Search for the cell housing the specified text and yield its [X, Y] center coordinate. 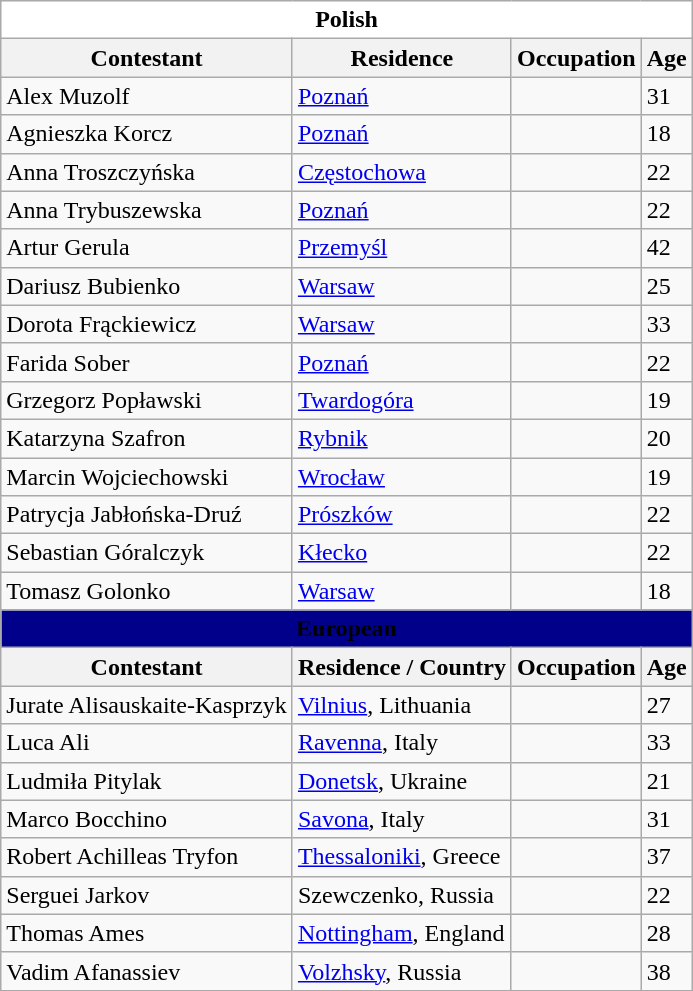
27 [666, 705]
28 [666, 933]
Jurate Alisauskaite-Kasprzyk [147, 705]
Robert Achilleas Tryfon [147, 857]
Agnieszka Korcz [147, 134]
20 [666, 438]
25 [666, 286]
Marcin Wojciechowski [147, 477]
37 [666, 857]
Thessaloniki, Greece [402, 857]
Alex Muzolf [147, 96]
21 [666, 781]
Nottingham, England [402, 933]
Luca Ali [147, 743]
Rybnik [402, 438]
Wrocław [402, 477]
Grzegorz Popławski [147, 400]
Patrycja Jabłońska-Druź [147, 515]
Dariusz Bubienko [147, 286]
Savona, Italy [402, 819]
Prószków [402, 515]
Przemyśl [402, 248]
Serguei Jarkov [147, 895]
Tomasz Golonko [147, 591]
Anna Troszczyńska [147, 172]
Farida Sober [147, 362]
42 [666, 248]
Twardogóra [402, 400]
Katarzyna Szafron [147, 438]
Ravenna, Italy [402, 743]
Anna Trybuszewska [147, 210]
Residence [402, 58]
Dorota Frąckiewicz [147, 324]
Sebastian Góralczyk [147, 553]
Residence / Country [402, 667]
Vadim Afanassiev [147, 971]
Thomas Ames [147, 933]
38 [666, 971]
Częstochowa [402, 172]
Ludmiła Pitylak [147, 781]
Donetsk, Ukraine [402, 781]
Vilnius, Lithuania [402, 705]
Artur Gerula [147, 248]
Polish [347, 20]
European [347, 629]
Volzhsky, Russia [402, 971]
Marco Bocchino [147, 819]
Kłecko [402, 553]
Szewczenko, Russia [402, 895]
